From the cell containing the given text, extract its center point as [X, Y] coordinate. 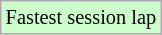
Fastest session lap [81, 17]
